Find where the given text appears and provide that cell's center as (X, Y) coordinate. 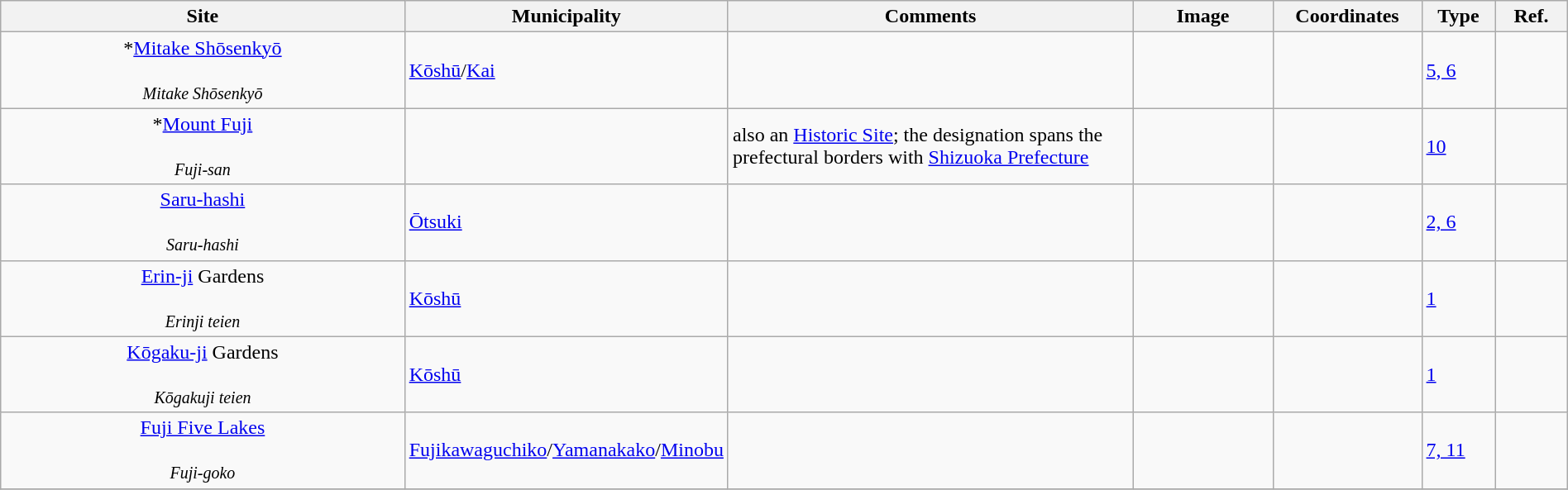
10 (1459, 146)
*Mount FujiFuji-san (203, 146)
Comments (930, 17)
Erin-ji GardensErinji teien (203, 298)
Ref. (1532, 17)
Site (203, 17)
Ōtsuki (566, 222)
2, 6 (1459, 222)
7, 11 (1459, 450)
Type (1459, 17)
also an Historic Site; the designation spans the prefectural borders with Shizuoka Prefecture (930, 146)
Coordinates (1347, 17)
Saru-hashiSaru-hashi (203, 222)
*Mitake ShōsenkyōMitake Shōsenkyō (203, 70)
Kōgaku-ji GardensKōgakuji teien (203, 374)
Fujikawaguchiko/Yamanakako/Minobu (566, 450)
5, 6 (1459, 70)
Municipality (566, 17)
Image (1202, 17)
Fuji Five LakesFuji-goko (203, 450)
Kōshū/Kai (566, 70)
